Output the (X, Y) coordinate of the center of the cell containing the given text.  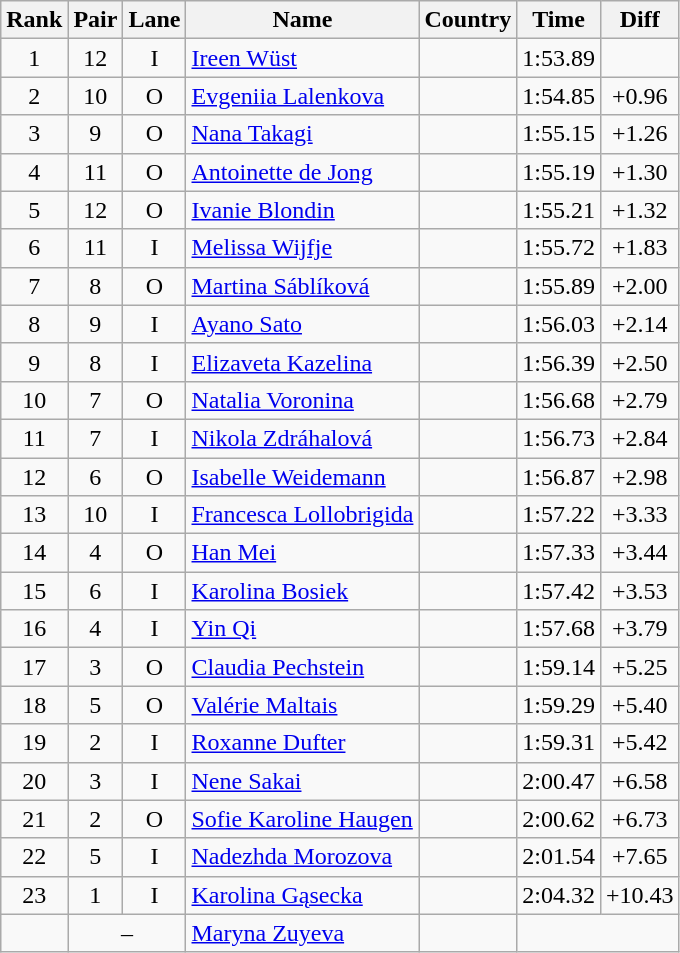
+3.44 (640, 553)
22 (34, 857)
1:57.22 (559, 515)
2:01.54 (559, 857)
Lane (154, 20)
15 (34, 591)
Nadezhda Morozova (302, 857)
1:55.72 (559, 248)
+6.58 (640, 781)
1:57.68 (559, 629)
1:55.21 (559, 210)
2:04.32 (559, 895)
2:00.62 (559, 819)
Antoinette de Jong (302, 172)
Nene Sakai (302, 781)
Yin Qi (302, 629)
1:57.42 (559, 591)
Evgeniia Lalenkova (302, 96)
+5.42 (640, 743)
+2.79 (640, 400)
+3.79 (640, 629)
1:56.39 (559, 362)
+1.32 (640, 210)
Han Mei (302, 553)
Maryna Zuyeva (302, 933)
Valérie Maltais (302, 705)
20 (34, 781)
Nana Takagi (302, 134)
+0.96 (640, 96)
1:56.73 (559, 438)
+10.43 (640, 895)
Name (302, 20)
Claudia Pechstein (302, 667)
1:56.87 (559, 477)
Natalia Voronina (302, 400)
– (127, 933)
+2.50 (640, 362)
13 (34, 515)
1:56.03 (559, 324)
Sofie Karoline Haugen (302, 819)
1:53.89 (559, 58)
Ayano Sato (302, 324)
17 (34, 667)
1:57.33 (559, 553)
+3.53 (640, 591)
+5.25 (640, 667)
Rank (34, 20)
+1.26 (640, 134)
Diff (640, 20)
+2.00 (640, 286)
Isabelle Weidemann (302, 477)
+7.65 (640, 857)
1:55.15 (559, 134)
1:59.31 (559, 743)
+2.84 (640, 438)
1:55.89 (559, 286)
Francesca Lollobrigida (302, 515)
+5.40 (640, 705)
Melissa Wijfje (302, 248)
+1.83 (640, 248)
2:00.47 (559, 781)
19 (34, 743)
16 (34, 629)
Elizaveta Kazelina (302, 362)
1:55.19 (559, 172)
23 (34, 895)
Karolina Bosiek (302, 591)
+2.14 (640, 324)
Country (468, 20)
Martina Sáblíková (302, 286)
Ivanie Blondin (302, 210)
1:59.14 (559, 667)
1:54.85 (559, 96)
18 (34, 705)
Roxanne Dufter (302, 743)
Ireen Wüst (302, 58)
+6.73 (640, 819)
1:59.29 (559, 705)
21 (34, 819)
+3.33 (640, 515)
Karolina Gąsecka (302, 895)
Time (559, 20)
+2.98 (640, 477)
1:56.68 (559, 400)
Nikola Zdráhalová (302, 438)
Pair (96, 20)
+1.30 (640, 172)
14 (34, 553)
